Capture the cell that displays the provided text and extract its [X, Y] central coordinate. 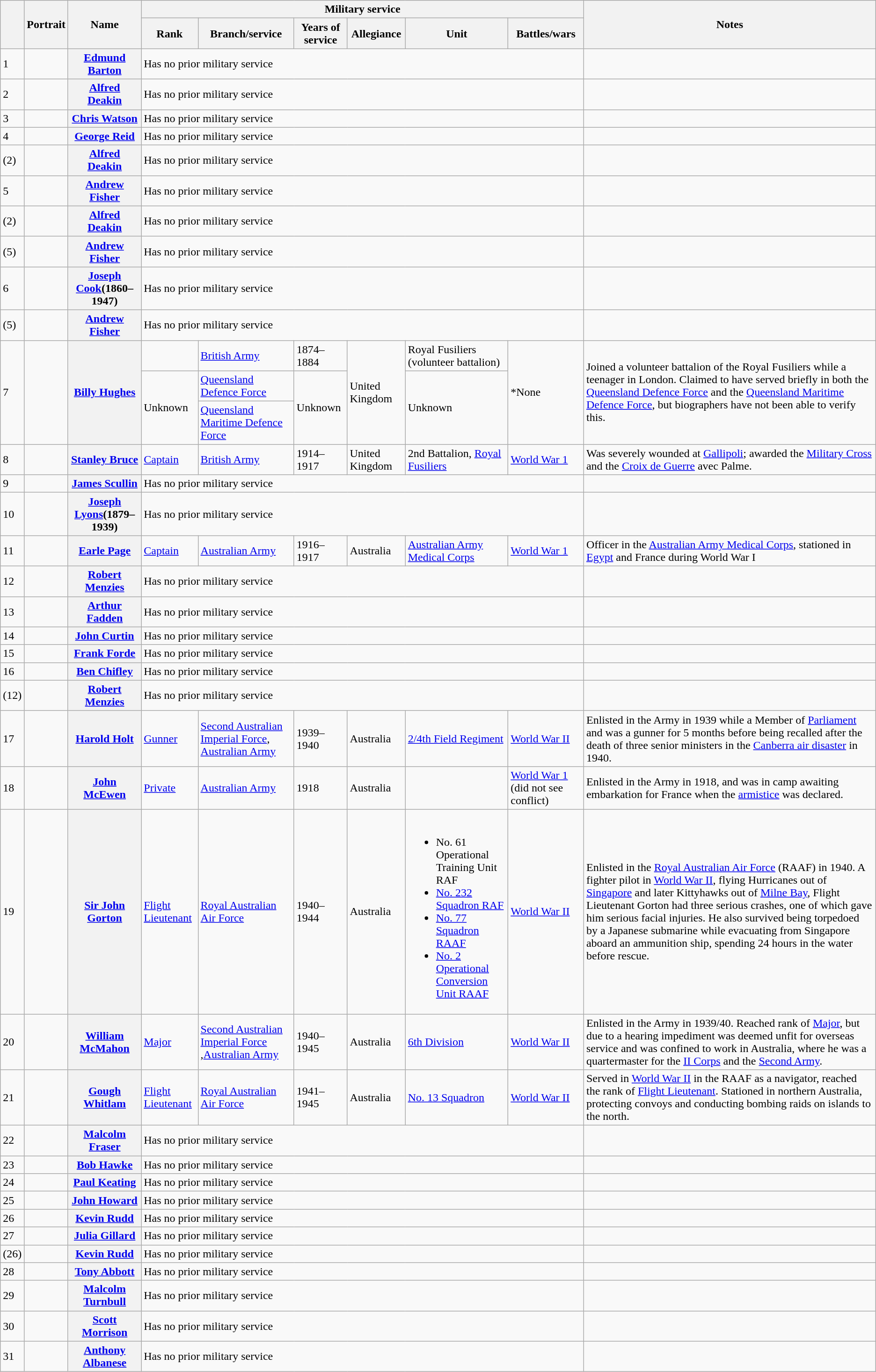
Second Australian Imperial Force ,Australian Army [246, 1042]
13 [12, 612]
No. 61 Operational Training Unit RAFNo. 232 Squadron RAFNo. 77 Squadron RAAFNo. 2 Operational Conversion Unit RAAF [457, 911]
Bob Hawke [104, 1165]
30 [12, 1326]
3 [12, 118]
Arthur Fadden [104, 612]
Rank [169, 34]
Frank Forde [104, 653]
Gough Whitlam [104, 1097]
29 [12, 1296]
Chris Watson [104, 118]
Portrait [46, 24]
Military service [363, 9]
Royal Fusiliers (volunteer battalion) [457, 356]
Joseph Cook(1860–1947) [104, 288]
6th Division [457, 1042]
20 [12, 1042]
Major [169, 1042]
Malcolm Turnbull [104, 1296]
Tony Abbott [104, 1271]
1874–1884 [321, 356]
Julia Gillard [104, 1236]
Joseph Lyons(1879–1939) [104, 514]
(26) [12, 1254]
9 [12, 484]
2 [12, 94]
1918 [321, 788]
Branch/service [246, 34]
Private [169, 788]
Malcolm Fraser [104, 1140]
John Howard [104, 1200]
Paul Keating [104, 1183]
25 [12, 1200]
Gunner [169, 738]
17 [12, 738]
Edmund Barton [104, 64]
Sir John Gorton [104, 911]
1 [12, 64]
Notes [730, 24]
26 [12, 1218]
4 [12, 136]
18 [12, 788]
19 [12, 911]
1939–1940 [321, 738]
Australian Army Medical Corps [457, 551]
Unit [457, 34]
1916–1917 [321, 551]
5 [12, 191]
Second Australian Imperial Force, Australian Army [246, 738]
24 [12, 1183]
1940–1945 [321, 1042]
Enlisted in the Army in 1918, and was in camp awaiting embarkation for France when the armistice was declared. [730, 788]
14 [12, 636]
William McMahon [104, 1042]
Earle Page [104, 551]
James Scullin [104, 484]
7 [12, 392]
John McEwen [104, 788]
11 [12, 551]
Ben Chifley [104, 671]
27 [12, 1236]
6 [12, 288]
No. 13 Squadron [457, 1097]
Battles/wars [546, 34]
16 [12, 671]
Queensland Maritime Defence Force [246, 423]
31 [12, 1357]
Years of service [321, 34]
1941–1945 [321, 1097]
22 [12, 1140]
2nd Battalion, Royal Fusiliers [457, 459]
12 [12, 581]
Allegiance [376, 34]
*None [546, 392]
1940–1944 [321, 911]
Queensland Defence Force [246, 386]
George Reid [104, 136]
(12) [12, 695]
28 [12, 1271]
Harold Holt [104, 738]
World War 1 (did not see conflict) [546, 788]
15 [12, 653]
23 [12, 1165]
Scott Morrison [104, 1326]
Name [104, 24]
Officer in the Australian Army Medical Corps, stationed in Egypt and France during World War I [730, 551]
10 [12, 514]
Billy Hughes [104, 392]
1914–1917 [321, 459]
John Curtin [104, 636]
21 [12, 1097]
Anthony Albanese [104, 1357]
Stanley Bruce [104, 459]
2/4th Field Regiment [457, 738]
Was severely wounded at Gallipoli; awarded the Military Cross and the Croix de Guerre avec Palme. [730, 459]
8 [12, 459]
